Provide the [x, y] coordinate of the cell's center where the given text is located.  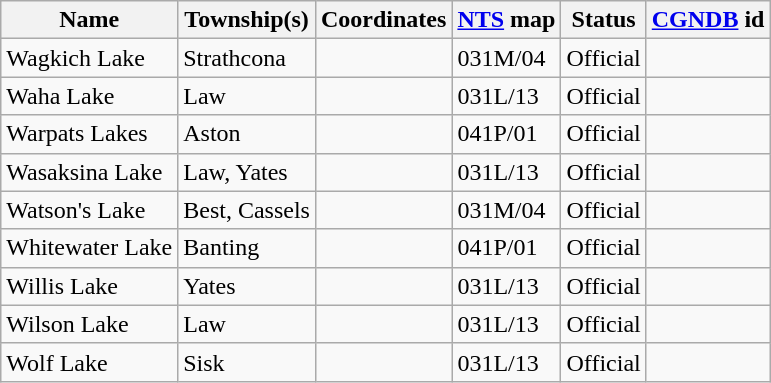
Coordinates [383, 20]
Strathcona [247, 58]
Wilson Lake [90, 324]
Wolf Lake [90, 362]
Status [604, 20]
CGNDB id [708, 20]
Warpats Lakes [90, 134]
Best, Cassels [247, 210]
Wagkich Lake [90, 58]
Yates [247, 286]
Whitewater Lake [90, 248]
Willis Lake [90, 286]
Township(s) [247, 20]
Banting [247, 248]
Law, Yates [247, 172]
NTS map [506, 20]
Aston [247, 134]
Sisk [247, 362]
Waha Lake [90, 96]
Wasaksina Lake [90, 172]
Name [90, 20]
Watson's Lake [90, 210]
